Return [x, y] of the center of cell containing provided text 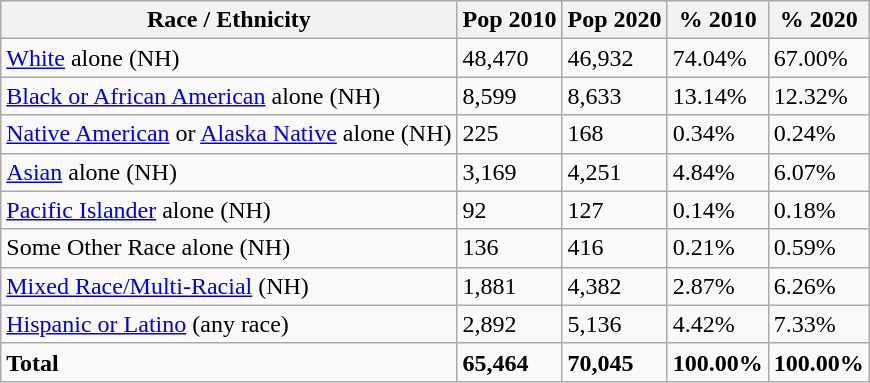
74.04% [718, 58]
Mixed Race/Multi-Racial (NH) [229, 286]
12.32% [818, 96]
4.42% [718, 324]
46,932 [614, 58]
0.18% [818, 210]
Some Other Race alone (NH) [229, 248]
48,470 [510, 58]
0.14% [718, 210]
0.34% [718, 134]
8,633 [614, 96]
127 [614, 210]
5,136 [614, 324]
Hispanic or Latino (any race) [229, 324]
0.21% [718, 248]
Total [229, 362]
13.14% [718, 96]
Race / Ethnicity [229, 20]
8,599 [510, 96]
6.26% [818, 286]
3,169 [510, 172]
% 2020 [818, 20]
% 2010 [718, 20]
7.33% [818, 324]
1,881 [510, 286]
2.87% [718, 286]
136 [510, 248]
92 [510, 210]
Pop 2020 [614, 20]
Pacific Islander alone (NH) [229, 210]
White alone (NH) [229, 58]
4.84% [718, 172]
168 [614, 134]
65,464 [510, 362]
4,251 [614, 172]
67.00% [818, 58]
225 [510, 134]
Black or African American alone (NH) [229, 96]
416 [614, 248]
Asian alone (NH) [229, 172]
Native American or Alaska Native alone (NH) [229, 134]
Pop 2010 [510, 20]
70,045 [614, 362]
6.07% [818, 172]
2,892 [510, 324]
4,382 [614, 286]
0.24% [818, 134]
0.59% [818, 248]
